Capture the cell that displays the provided text and extract its (x, y) central coordinate. 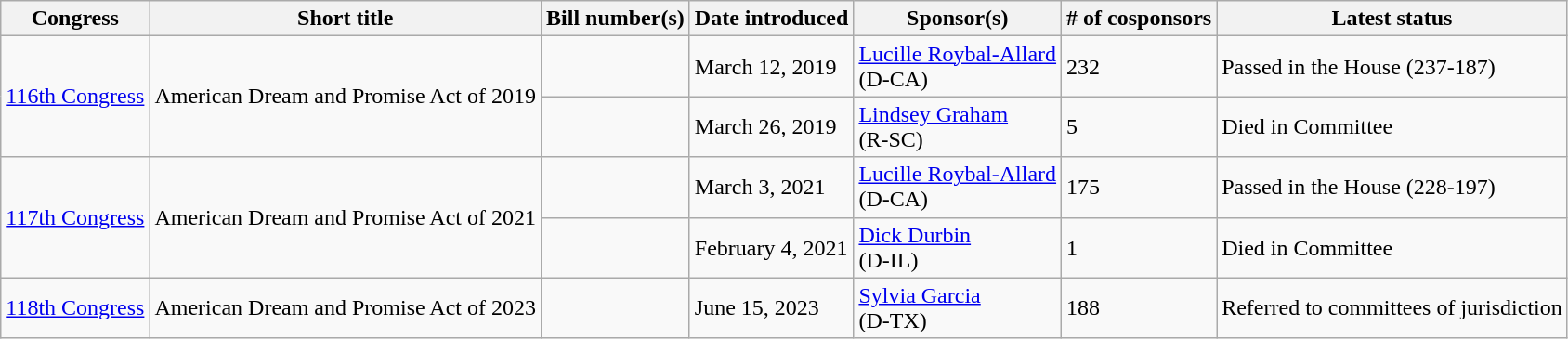
175 (1139, 188)
Sponsor(s) (958, 19)
Latest status (1392, 19)
Date introduced (771, 19)
June 15, 2023 (771, 308)
Passed in the House (237-187) (1392, 67)
# of cosponsors (1139, 19)
117th Congress (75, 217)
232 (1139, 67)
1 (1139, 247)
American Dream and Promise Act of 2019 (346, 97)
5 (1139, 126)
American Dream and Promise Act of 2021 (346, 217)
Bill number(s) (616, 19)
116th Congress (75, 97)
Passed in the House (228-197) (1392, 188)
Congress (75, 19)
118th Congress (75, 308)
American Dream and Promise Act of 2023 (346, 308)
Referred to committees of jurisdiction (1392, 308)
Dick Durbin(D-IL) (958, 247)
March 3, 2021 (771, 188)
Lindsey Graham(R-SC) (958, 126)
188 (1139, 308)
Short title (346, 19)
February 4, 2021 (771, 247)
March 12, 2019 (771, 67)
Sylvia Garcia(D-TX) (958, 308)
March 26, 2019 (771, 126)
